Find where the given text appears and provide that cell's center as (X, Y) coordinate. 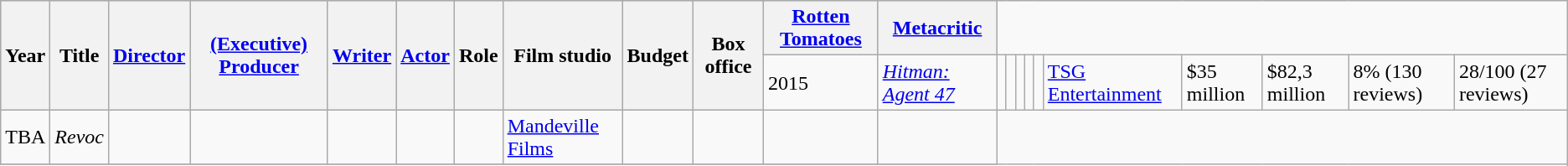
Hitman: Agent 47 (937, 82)
Mandeville Films (563, 137)
TSG Entertainment (1112, 82)
28/100 (27 reviews) (1511, 82)
Director (149, 55)
Budget (658, 55)
Actor (426, 55)
Box office (728, 55)
$82,3 million (1305, 82)
(Executive) Producer (260, 55)
2015 (821, 82)
$35 million (1222, 82)
Year (25, 55)
8% (130 reviews) (1401, 82)
Title (80, 55)
TBA (25, 137)
Role (478, 55)
Rotten Tomatoes (821, 29)
Revoc (80, 137)
Metacritic (937, 29)
Film studio (563, 55)
Writer (362, 55)
